Extract the (X, Y) coordinate from the center of the cell holding the provided text.  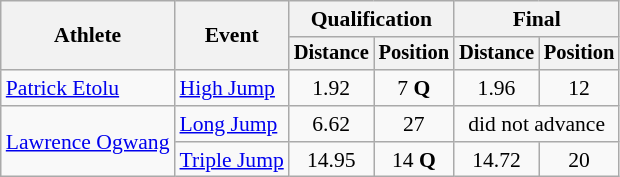
Long Jump (231, 124)
Patrick Etolu (88, 88)
1.92 (332, 88)
High Jump (231, 88)
7 Q (414, 88)
1.96 (496, 88)
Qualification (372, 19)
Event (231, 36)
did not advance (536, 124)
Athlete (88, 36)
27 (414, 124)
Lawrence Ogwang (88, 142)
12 (579, 88)
Final (536, 19)
6.62 (332, 124)
